Capture the cell that displays the provided text and extract its [x, y] central coordinate. 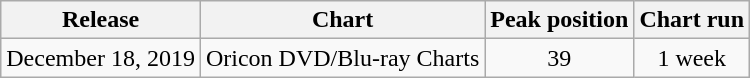
Chart run [692, 20]
1 week [692, 58]
Chart [342, 20]
39 [560, 58]
December 18, 2019 [101, 58]
Oricon DVD/Blu-ray Charts [342, 58]
Peak position [560, 20]
Release [101, 20]
